Scan for the cell matching the given text and deliver its (X, Y) coordinate at center. 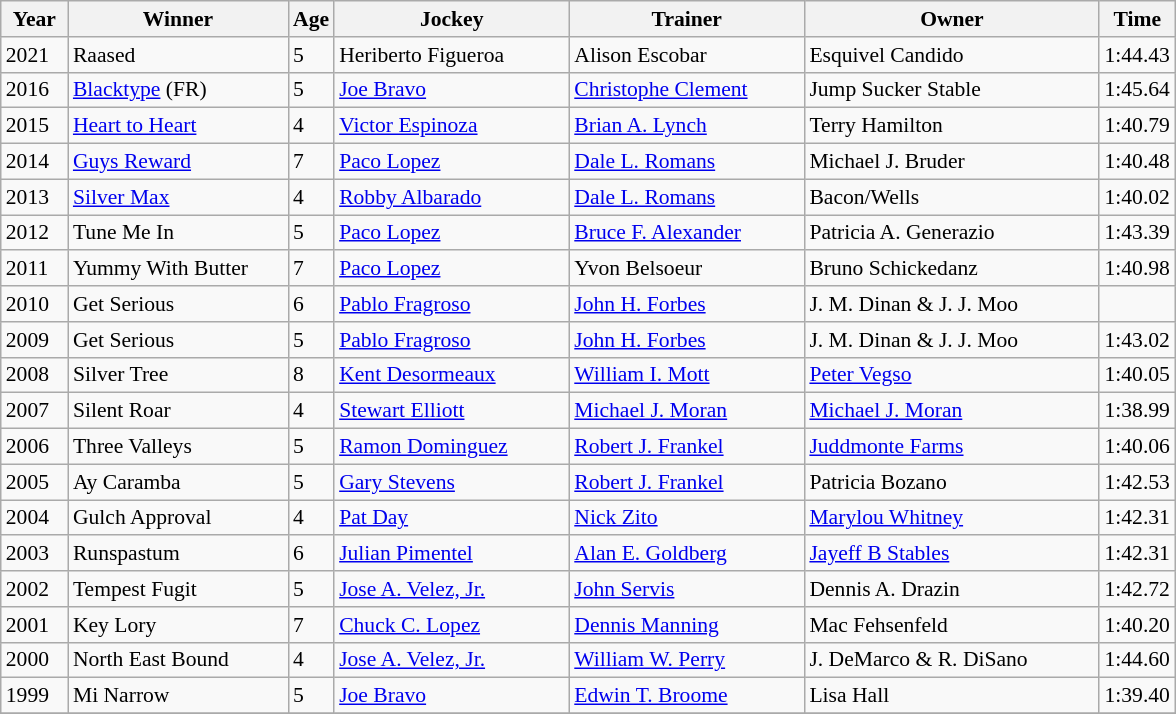
Runspastum (178, 554)
2012 (34, 233)
2014 (34, 162)
1:39.40 (1136, 696)
Yummy With Butter (178, 269)
Bruce F. Alexander (686, 233)
Raased (178, 55)
Jayeff B Stables (952, 554)
Mi Narrow (178, 696)
Tune Me In (178, 233)
Owner (952, 19)
1:44.60 (1136, 660)
Ramon Dominguez (452, 447)
Ay Caramba (178, 482)
2008 (34, 375)
1:40.02 (1136, 197)
Patricia A. Generazio (952, 233)
Bacon/Wells (952, 197)
1:43.39 (1136, 233)
Year (34, 19)
Key Lory (178, 625)
Robby Albarado (452, 197)
Victor Espinoza (452, 126)
Three Valleys (178, 447)
Michael J. Bruder (952, 162)
8 (311, 375)
Alan E. Goldberg (686, 554)
2010 (34, 304)
Silver Tree (178, 375)
1:43.02 (1136, 340)
Juddmonte Farms (952, 447)
1:40.20 (1136, 625)
Lisa Hall (952, 696)
Chuck C. Lopez (452, 625)
1:44.43 (1136, 55)
Dennis A. Drazin (952, 589)
Trainer (686, 19)
Kent Desormeaux (452, 375)
1:38.99 (1136, 411)
Silver Max (178, 197)
North East Bound (178, 660)
Nick Zito (686, 518)
J. DeMarco & R. DiSano (952, 660)
Brian A. Lynch (686, 126)
Dennis Manning (686, 625)
2011 (34, 269)
Heart to Heart (178, 126)
2015 (34, 126)
2021 (34, 55)
Julian Pimentel (452, 554)
Edwin T. Broome (686, 696)
2016 (34, 90)
Marylou Whitney (952, 518)
Yvon Belsoeur (686, 269)
Tempest Fugit (178, 589)
2009 (34, 340)
2000 (34, 660)
Jump Sucker Stable (952, 90)
1:40.06 (1136, 447)
Blacktype (FR) (178, 90)
Jockey (452, 19)
Bruno Schickedanz (952, 269)
2003 (34, 554)
2004 (34, 518)
William I. Mott (686, 375)
2005 (34, 482)
Mac Fehsenfeld (952, 625)
2001 (34, 625)
Time (1136, 19)
1:40.79 (1136, 126)
Esquivel Candido (952, 55)
Terry Hamilton (952, 126)
John Servis (686, 589)
Age (311, 19)
1:42.53 (1136, 482)
1:40.98 (1136, 269)
Gary Stevens (452, 482)
Peter Vegso (952, 375)
2002 (34, 589)
1:40.05 (1136, 375)
Stewart Elliott (452, 411)
1:40.48 (1136, 162)
Heriberto Figueroa (452, 55)
Alison Escobar (686, 55)
Guys Reward (178, 162)
Patricia Bozano (952, 482)
Silent Roar (178, 411)
1:45.64 (1136, 90)
1999 (34, 696)
Gulch Approval (178, 518)
2007 (34, 411)
Pat Day (452, 518)
William W. Perry (686, 660)
2013 (34, 197)
Winner (178, 19)
Christophe Clement (686, 90)
2006 (34, 447)
1:42.72 (1136, 589)
